Output the (X, Y) coordinate of the center of the cell containing the given text.  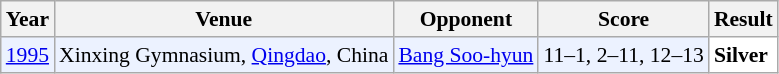
Venue (224, 19)
Year (28, 19)
Bang Soo-hyun (466, 55)
Xinxing Gymnasium, Qingdao, China (224, 55)
1995 (28, 55)
Opponent (466, 19)
Result (744, 19)
Silver (744, 55)
11–1, 2–11, 12–13 (623, 55)
Score (623, 19)
